Find where the given text appears and provide that cell's center as [X, Y] coordinate. 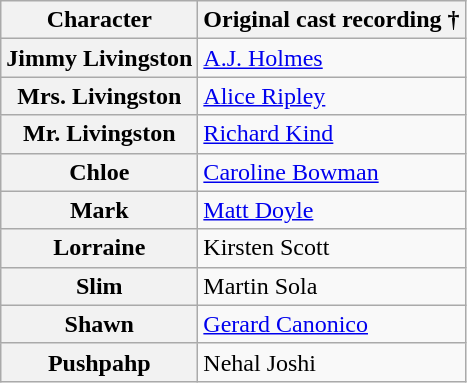
Nehal Joshi [332, 362]
Chloe [100, 172]
Lorraine [100, 248]
Character [100, 20]
Shawn [100, 324]
Jimmy Livingston [100, 58]
Kirsten Scott [332, 248]
Matt Doyle [332, 210]
Original cast recording † [332, 20]
Richard Kind [332, 134]
Martin Sola [332, 286]
Pushpahp [100, 362]
A.J. Holmes [332, 58]
Mark [100, 210]
Caroline Bowman [332, 172]
Slim [100, 286]
Mr. Livingston [100, 134]
Alice Ripley [332, 96]
Gerard Canonico [332, 324]
Mrs. Livingston [100, 96]
